For the text-containing cell, return its midpoint in [x, y] coordinate format. 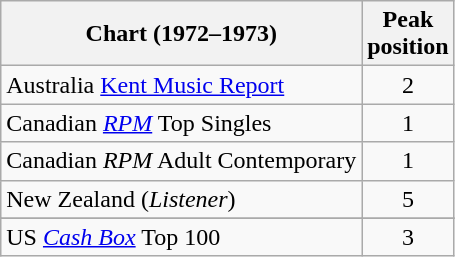
3 [408, 237]
New Zealand (Listener) [182, 199]
2 [408, 85]
Canadian RPM Adult Contemporary [182, 161]
Canadian RPM Top Singles [182, 123]
5 [408, 199]
Australia Kent Music Report [182, 85]
Peakposition [408, 34]
Chart (1972–1973) [182, 34]
US Cash Box Top 100 [182, 237]
